Provide the (X, Y) coordinate of the cell's center where the given text is located.  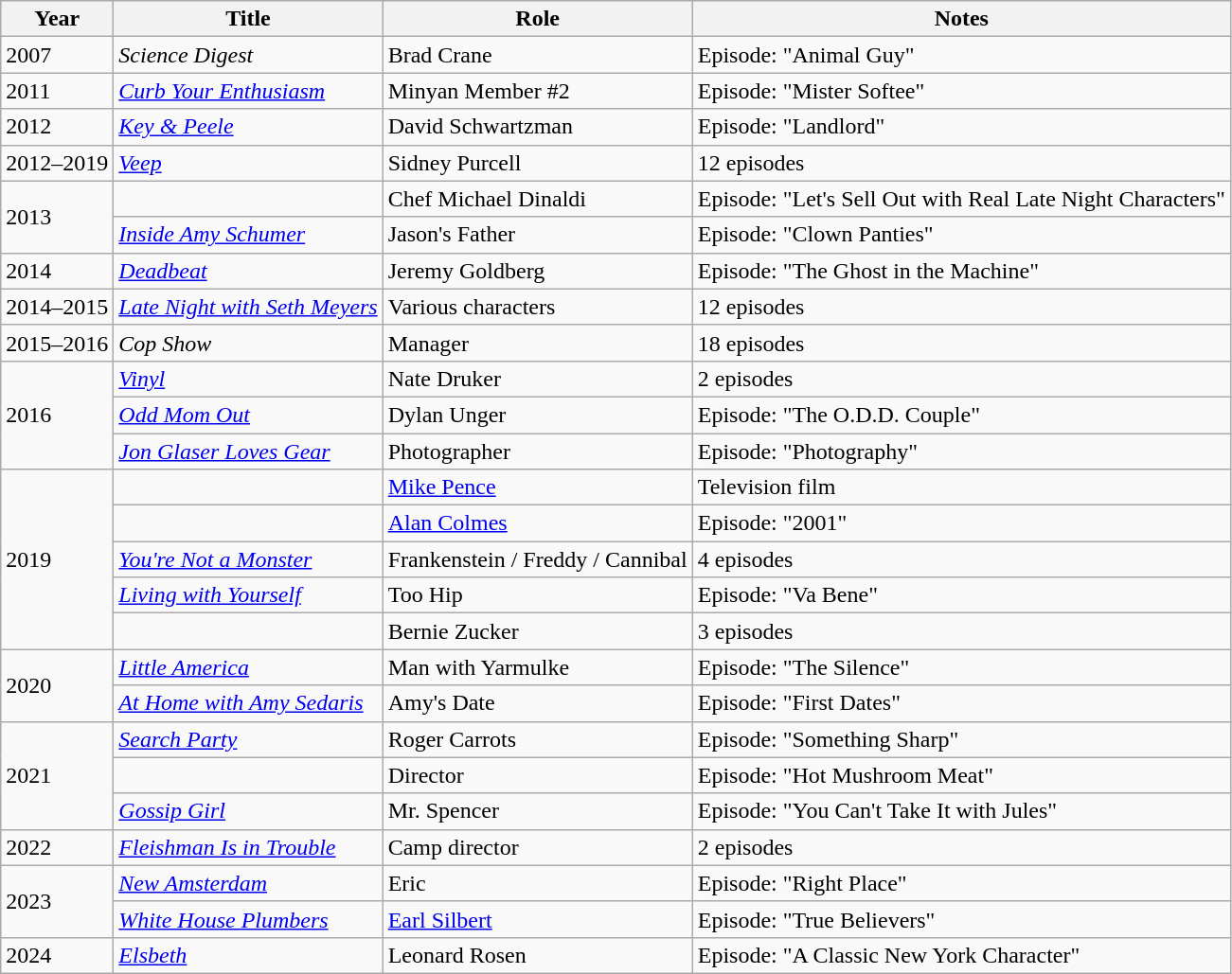
Television film (961, 487)
Episode: "Landlord" (961, 127)
Jeremy Goldberg (538, 271)
2012–2019 (57, 163)
Episode: "The O.D.D. Couple" (961, 415)
2013 (57, 217)
Chef Michael Dinaldi (538, 199)
Role (538, 19)
Director (538, 775)
3 episodes (961, 631)
Fleishman Is in Trouble (248, 847)
2022 (57, 847)
2020 (57, 685)
Deadbeat (248, 271)
Brad Crane (538, 55)
Episode: "Hot Mushroom Meat" (961, 775)
Episode: "Photography" (961, 452)
Episode: "The Ghost in the Machine" (961, 271)
2023 (57, 901)
Episode: "True Believers" (961, 919)
Jason's Father (538, 235)
Search Party (248, 739)
Cop Show (248, 343)
Living with Yourself (248, 595)
Veep (248, 163)
Episode: "Animal Guy" (961, 55)
Photographer (538, 452)
Mike Pence (538, 487)
White House Plumbers (248, 919)
4 episodes (961, 559)
Mr. Spencer (538, 811)
Various characters (538, 307)
You're Not a Monster (248, 559)
Frankenstein / Freddy / Cannibal (538, 559)
2019 (57, 559)
Alan Colmes (538, 523)
Episode: "Clown Panties" (961, 235)
Episode: "Let's Sell Out with Real Late Night Characters" (961, 199)
Episode: "2001" (961, 523)
Roger Carrots (538, 739)
New Amsterdam (248, 883)
Episode: "A Classic New York Character" (961, 955)
Elsbeth (248, 955)
Episode: "Right Place" (961, 883)
Camp director (538, 847)
Vinyl (248, 379)
18 episodes (961, 343)
2012 (57, 127)
2021 (57, 775)
Jon Glaser Loves Gear (248, 452)
2011 (57, 91)
Little America (248, 667)
Eric (538, 883)
Late Night with Seth Meyers (248, 307)
2016 (57, 415)
Dylan Unger (538, 415)
Nate Druker (538, 379)
2014–2015 (57, 307)
David Schwartzman (538, 127)
Episode: "The Silence" (961, 667)
2015–2016 (57, 343)
Inside Amy Schumer (248, 235)
Odd Mom Out (248, 415)
Year (57, 19)
Episode: "Mister Softee" (961, 91)
Man with Yarmulke (538, 667)
2014 (57, 271)
2024 (57, 955)
Amy's Date (538, 703)
Sidney Purcell (538, 163)
Episode: "You Can't Take It with Jules" (961, 811)
Earl Silbert (538, 919)
Leonard Rosen (538, 955)
Episode: "Va Bene" (961, 595)
Episode: "Something Sharp" (961, 739)
Too Hip (538, 595)
Episode: "First Dates" (961, 703)
At Home with Amy Sedaris (248, 703)
Gossip Girl (248, 811)
2007 (57, 55)
Minyan Member #2 (538, 91)
Bernie Zucker (538, 631)
Curb Your Enthusiasm (248, 91)
Title (248, 19)
Key & Peele (248, 127)
Manager (538, 343)
Science Digest (248, 55)
Notes (961, 19)
